Extract the (x, y) coordinate from the center of the cell holding the provided text.  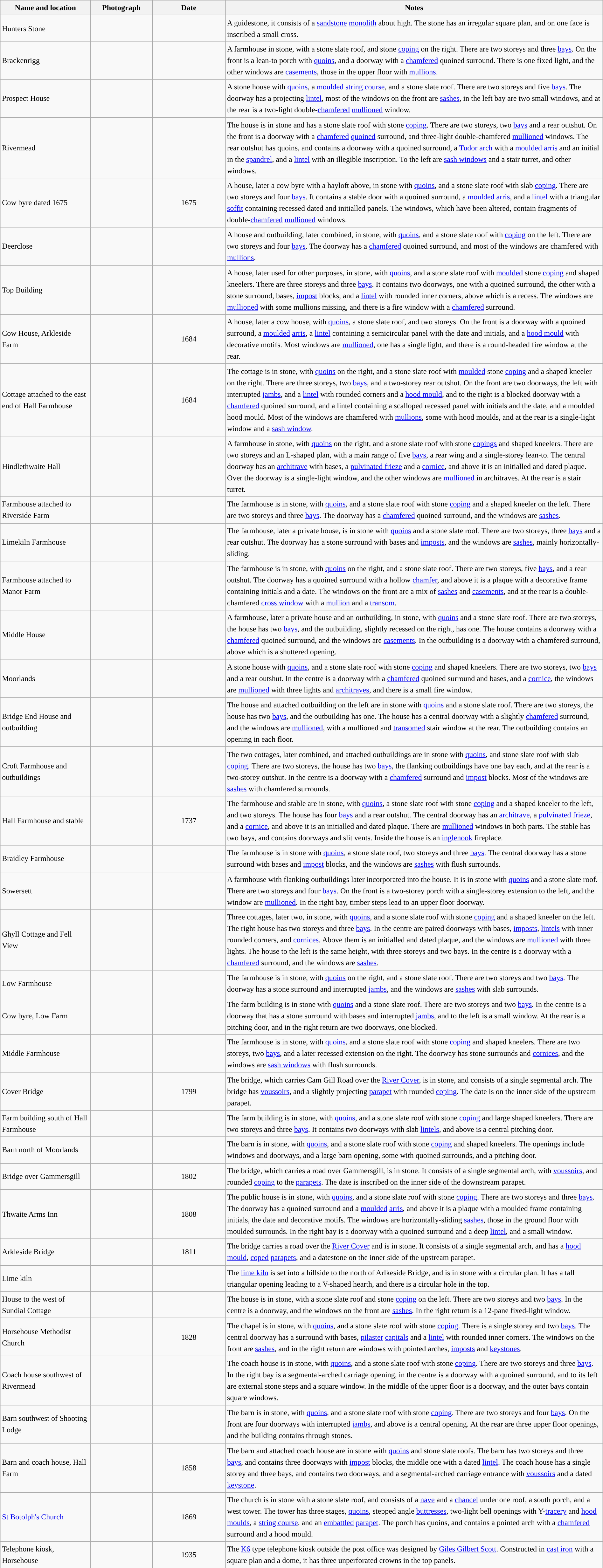
1935 (189, 1555)
House to the west of Sundial Cottage (45, 1305)
Hunters Stone (45, 29)
Brackenrigg (45, 60)
Farmhouse attached to Manor Farm (45, 586)
Middle House (45, 635)
Cow byre, Low Farm (45, 1015)
1811 (189, 1252)
Cottage attached to the east end of Hall Farmhouse (45, 400)
Coach house southwest of Rivermead (45, 1380)
1737 (189, 821)
Arkleside Bridge (45, 1252)
Farm building south of Hall Farmhouse (45, 1124)
Low Farmhouse (45, 984)
Prospect House (45, 99)
A guidestone, it consists of a sandstone monolith about high. The stone has an irregular square plan, and on one face is inscribed a small cross. (414, 29)
Hindlethwaite Hall (45, 466)
Barn north of Moorlands (45, 1150)
Moorlands (45, 678)
Deerclose (45, 246)
Sowersett (45, 891)
Middle Farmhouse (45, 1054)
Bridge over Gammersgill (45, 1176)
Photograph (121, 8)
Hall Farmhouse and stable (45, 821)
Horsehouse Methodist Church (45, 1337)
Date (189, 8)
Ghyll Cottage and Fell View (45, 940)
1799 (189, 1091)
Cow House, Arkleside Farm (45, 339)
Lime kiln (45, 1279)
Farmhouse attached to Riverside Farm (45, 510)
1675 (189, 203)
Croft Farmhouse and outbuildings (45, 771)
Notes (414, 8)
Barn southwest of Shooting Lodge (45, 1424)
Cover Bridge (45, 1091)
1858 (189, 1468)
1802 (189, 1176)
Thwaite Arms Inn (45, 1214)
Cow byre dated 1675 (45, 203)
Bridge End House and outbuilding (45, 722)
1869 (189, 1517)
Limekiln Farmhouse (45, 542)
Barn and coach house, Hall Farm (45, 1468)
St Botolph's Church (45, 1517)
Telephone kiosk, Horsehouse (45, 1555)
Name and location (45, 8)
Braidley Farmhouse (45, 858)
1828 (189, 1337)
Top Building (45, 290)
Rivermead (45, 148)
1808 (189, 1214)
